Identify which cell holds the provided text, then report its (X, Y) central coordinate. 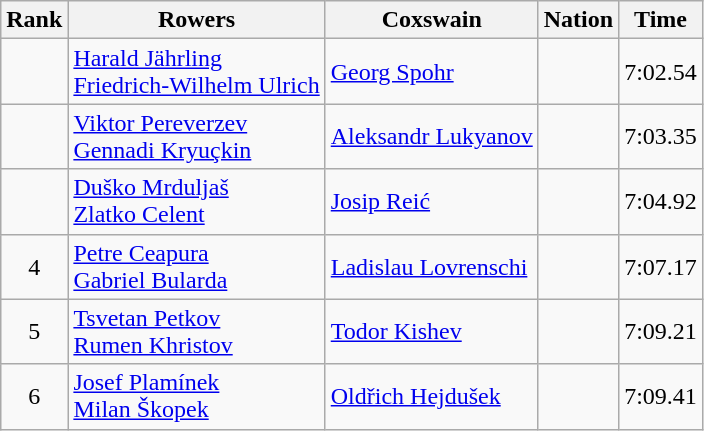
Aleksandr Lukyanov (432, 136)
6 (34, 396)
Coxswain (432, 20)
Josef PlamínekMilan Škopek (196, 396)
Ladislau Lovrenschi (432, 266)
5 (34, 332)
Tsvetan PetkovRumen Khristov (196, 332)
Harald Jährling Friedrich-Wilhelm Ulrich (196, 72)
7:03.35 (661, 136)
Rowers (196, 20)
7:09.21 (661, 332)
Todor Kishev (432, 332)
Duško Mrduljaš Zlatko Celent (196, 202)
Viktor Pereverzev Gennadi Kryuçkin (196, 136)
Rank (34, 20)
7:07.17 (661, 266)
7:02.54 (661, 72)
7:04.92 (661, 202)
7:09.41 (661, 396)
Time (661, 20)
Georg Spohr (432, 72)
Nation (578, 20)
Josip Reić (432, 202)
4 (34, 266)
Oldřich Hejdušek (432, 396)
Petre CeapuraGabriel Bularda (196, 266)
